For the text-containing cell, return its midpoint in [X, Y] coordinate format. 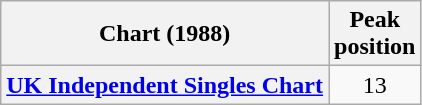
Peakposition [375, 34]
13 [375, 85]
Chart (1988) [165, 34]
UK Independent Singles Chart [165, 85]
